Scan for the cell matching the given text and deliver its [x, y] coordinate at center. 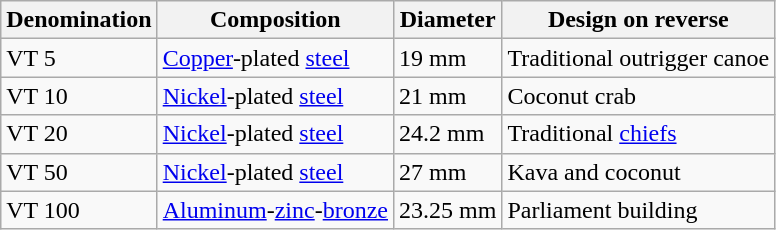
Traditional outrigger canoe [638, 58]
19 mm [448, 58]
VT 10 [79, 96]
Aluminum-zinc-bronze [275, 210]
21 mm [448, 96]
Parliament building [638, 210]
VT 20 [79, 134]
Kava and coconut [638, 172]
VT 50 [79, 172]
Copper-plated steel [275, 58]
Design on reverse [638, 20]
27 mm [448, 172]
VT 100 [79, 210]
VT 5 [79, 58]
Diameter [448, 20]
Composition [275, 20]
24.2 mm [448, 134]
Denomination [79, 20]
23.25 mm [448, 210]
Traditional chiefs [638, 134]
Coconut crab [638, 96]
